From the cell containing the given text, extract its center point as (X, Y) coordinate. 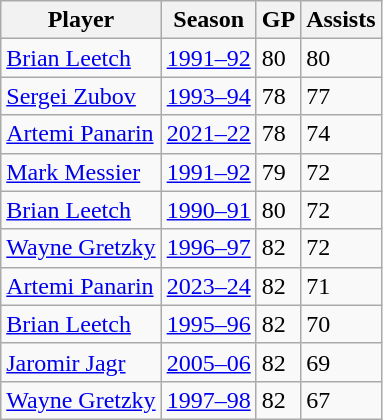
79 (278, 172)
2023–24 (208, 286)
77 (341, 96)
69 (341, 362)
Assists (341, 20)
1990–91 (208, 210)
1993–94 (208, 96)
1995–96 (208, 324)
Season (208, 20)
GP (278, 20)
1996–97 (208, 248)
Sergei Zubov (81, 96)
70 (341, 324)
1997–98 (208, 400)
2021–22 (208, 134)
74 (341, 134)
Jaromir Jagr (81, 362)
67 (341, 400)
2005–06 (208, 362)
Mark Messier (81, 172)
Player (81, 20)
71 (341, 286)
